Search for the cell housing the specified text and yield its (X, Y) center coordinate. 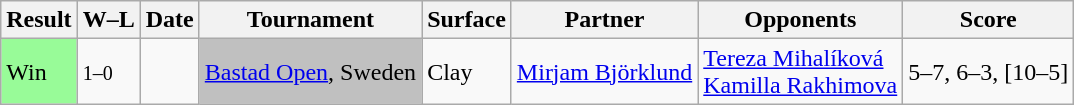
Opponents (800, 20)
Date (170, 20)
1–0 (108, 72)
Surface (467, 20)
Clay (467, 72)
Tereza Mihalíková Kamilla Rakhimova (800, 72)
Win (39, 72)
Score (988, 20)
W–L (108, 20)
5–7, 6–3, [10–5] (988, 72)
Bastad Open, Sweden (310, 72)
Tournament (310, 20)
Partner (604, 20)
Mirjam Björklund (604, 72)
Result (39, 20)
